Provide the [x, y] coordinate of the cell's center where the given text is located.  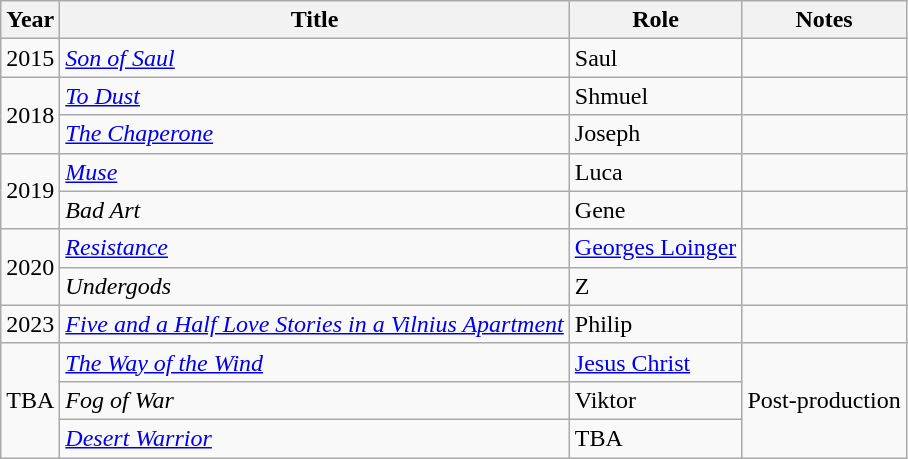
The Chaperone [314, 134]
2023 [30, 324]
Z [656, 286]
Desert Warrior [314, 438]
Saul [656, 58]
Five and a Half Love Stories in a Vilnius Apartment [314, 324]
Jesus Christ [656, 362]
Year [30, 20]
Bad Art [314, 210]
Undergods [314, 286]
Shmuel [656, 96]
Philip [656, 324]
2020 [30, 267]
2019 [30, 191]
Gene [656, 210]
2015 [30, 58]
Viktor [656, 400]
Joseph [656, 134]
The Way of the Wind [314, 362]
Son of Saul [314, 58]
Luca [656, 172]
Role [656, 20]
Title [314, 20]
Fog of War [314, 400]
Georges Loinger [656, 248]
Post-production [824, 400]
Resistance [314, 248]
2018 [30, 115]
Notes [824, 20]
Muse [314, 172]
To Dust [314, 96]
